Pinpoint the cell where the given text exists, returning its (x, y) midpoint coordinate. 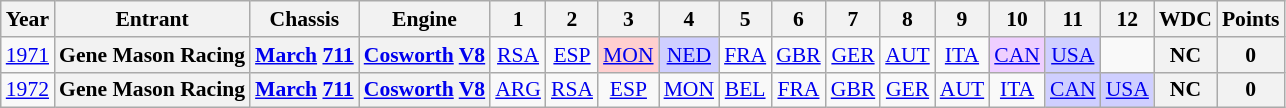
Year (28, 19)
12 (1128, 19)
Chassis (304, 19)
8 (907, 19)
4 (690, 19)
6 (798, 19)
1 (518, 19)
1972 (28, 90)
WDC (1186, 19)
ARG (518, 90)
NED (690, 55)
1971 (28, 55)
3 (628, 19)
11 (1073, 19)
9 (962, 19)
7 (854, 19)
Points (1251, 19)
Engine (424, 19)
Entrant (152, 19)
5 (745, 19)
10 (1017, 19)
BEL (745, 90)
2 (572, 19)
